Search for the cell housing the specified text and yield its (x, y) center coordinate. 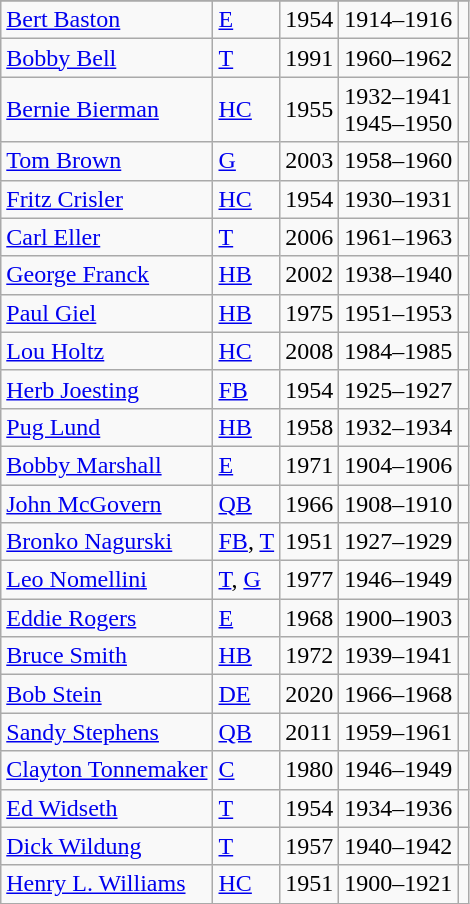
1930–1931 (398, 199)
1925–1927 (398, 389)
Fritz Crisler (107, 199)
1932–1941 1945–1950 (398, 110)
1968 (310, 618)
1938–1940 (398, 275)
1958–1960 (398, 161)
1908–1910 (398, 503)
2003 (310, 161)
2011 (310, 732)
John McGovern (107, 503)
Bruce Smith (107, 656)
Bobby Marshall (107, 465)
1991 (310, 58)
1939–1941 (398, 656)
1940–1942 (398, 846)
2006 (310, 237)
1980 (310, 770)
Pug Lund (107, 427)
Dick Wildung (107, 846)
1972 (310, 656)
1966–1968 (398, 694)
Bob Stein (107, 694)
Ed Widseth (107, 808)
G (246, 161)
George Franck (107, 275)
1977 (310, 580)
1984–1985 (398, 351)
Herb Joesting (107, 389)
Eddie Rogers (107, 618)
FB, T (246, 542)
DE (246, 694)
1927–1929 (398, 542)
1904–1906 (398, 465)
1955 (310, 110)
1971 (310, 465)
Bronko Nagurski (107, 542)
T, G (246, 580)
2008 (310, 351)
C (246, 770)
1961–1963 (398, 237)
1951–1953 (398, 313)
Paul Giel (107, 313)
1959–1961 (398, 732)
1932–1934 (398, 427)
Sandy Stephens (107, 732)
Henry L. Williams (107, 884)
Bert Baston (107, 20)
1900–1903 (398, 618)
Tom Brown (107, 161)
1914–1916 (398, 20)
1900–1921 (398, 884)
FB (246, 389)
2002 (310, 275)
Leo Nomellini (107, 580)
1958 (310, 427)
1966 (310, 503)
Lou Holtz (107, 351)
Bobby Bell (107, 58)
Bernie Bierman (107, 110)
1957 (310, 846)
2020 (310, 694)
Carl Eller (107, 237)
Clayton Tonnemaker (107, 770)
1975 (310, 313)
1934–1936 (398, 808)
1960–1962 (398, 58)
